Pinpoint the cell where the given text exists, returning its [X, Y] midpoint coordinate. 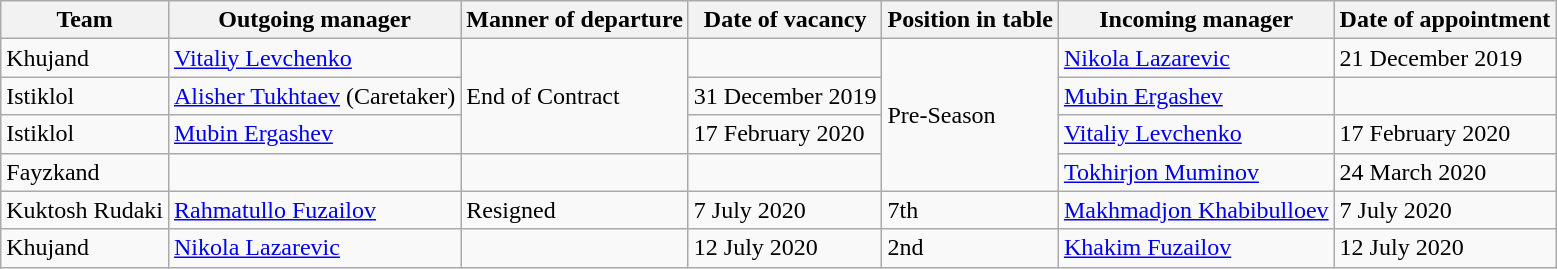
Resigned [574, 210]
Date of vacancy [785, 20]
End of Contract [574, 96]
21 December 2019 [1445, 58]
2nd [970, 248]
31 December 2019 [785, 96]
Incoming manager [1196, 20]
Date of appointment [1445, 20]
Kuktosh Rudaki [85, 210]
Team [85, 20]
24 March 2020 [1445, 172]
Position in table [970, 20]
Manner of departure [574, 20]
7th [970, 210]
Alisher Tukhtaev (Caretaker) [314, 96]
Makhmadjon Khabibulloev [1196, 210]
Khakim Fuzailov [1196, 248]
Rahmatullo Fuzailov [314, 210]
Fayzkand [85, 172]
Outgoing manager [314, 20]
Pre-Season [970, 115]
Tokhirjon Muminov [1196, 172]
